Return the (x, y) coordinate for the center point of the cell that contains the specified text.  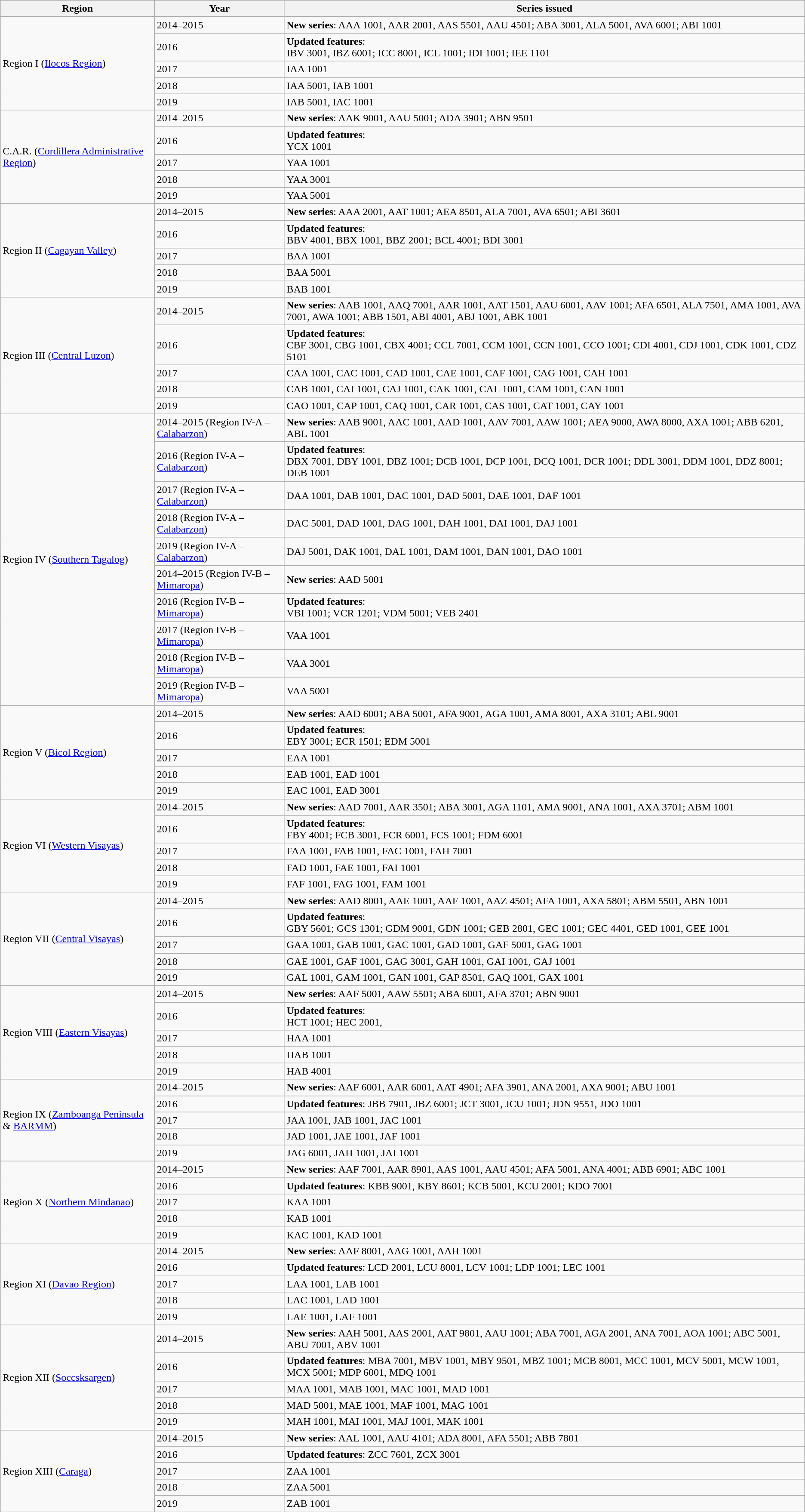
New series: AAA 2001, AAT 1001; AEA 8501, ALA 7001, AVA 6501; ABI 3601 (544, 212)
Updated features: JBB 7901, JBZ 6001; JCT 3001, JCU 1001; JDN 9551, JDO 1001 (544, 1104)
Updated features:VBI 1001; VCR 1201; VDM 5001; VEB 2401 (544, 607)
New series: AAH 5001, AAS 2001, AAT 9801, AAU 1001; ABA 7001, AGA 2001, ANA 7001, AOA 1001; ABC 5001, ABU 7001, ABV 1001 (544, 1339)
Updated features:HCT 1001; HEC 2001, (544, 1016)
New series: AAF 7001, AAR 8901, AAS 1001, AAU 4501; AFA 5001, ANA 4001; ABB 6901; ABC 1001 (544, 1169)
2018 (Region IV-B – Mimaropa) (219, 663)
2018 (Region IV-A – Calabarzon) (219, 523)
2016 (Region IV-B – Mimaropa) (219, 607)
CAA 1001, CAC 1001, CAD 1001, CAE 1001, CAF 1001, CAG 1001, CAH 1001 (544, 373)
ZAA 1001 (544, 1471)
C.A.R. (Cordillera Administrative Region) (77, 157)
HAA 1001 (544, 1038)
Updated features: KBB 9001, KBY 8601; KCB 5001, KCU 2001; KDO 7001 (544, 1186)
2019 (Region IV-B – Mimaropa) (219, 692)
HAB 1001 (544, 1055)
Region V (Bicol Region) (77, 752)
BAA 5001 (544, 273)
Series issued (544, 9)
New series: AAF 5001, AAW 5501; ABA 6001, AFA 3701; ABN 9001 (544, 994)
Region VII (Central Visayas) (77, 939)
Updated features:BBV 4001, BBX 1001, BBZ 2001; BCL 4001; BDI 3001 (544, 234)
BAA 1001 (544, 256)
DAC 5001, DAD 1001, DAG 1001, DAH 1001, DAI 1001, DAJ 1001 (544, 523)
New series: AAF 6001, AAR 6001, AAT 4901; AFA 3901, ANA 2001, AXA 9001; ABU 1001 (544, 1087)
EAC 1001, EAD 3001 (544, 791)
Region IX (Zamboanga Peninsula & BARMM) (77, 1120)
YAA 3001 (544, 179)
VAA 1001 (544, 635)
New series: AAF 8001, AAG 1001, AAH 1001 (544, 1251)
Region (77, 9)
New series: AAD 5001 (544, 579)
Updated features: ZCC 7601, ZCX 3001 (544, 1454)
LAA 1001, LAB 1001 (544, 1284)
YAA 1001 (544, 163)
CAB 1001, CAI 1001, CAJ 1001, CAK 1001, CAL 1001, CAM 1001, CAN 1001 (544, 389)
Region VIII (Eastern Visayas) (77, 1032)
Region XII (Soccsksargen) (77, 1377)
CAO 1001, CAP 1001, CAQ 1001, CAR 1001, CAS 1001, CAT 1001, CAY 1001 (544, 406)
Updated features:DBX 7001, DBY 1001, DBZ 1001; DCB 1001, DCP 1001, DCQ 1001, DCR 1001; DDL 3001, DDM 1001, DDZ 8001; DEB 1001 (544, 462)
Year (219, 9)
EAB 1001, EAD 1001 (544, 774)
Region VI (Western Visayas) (77, 846)
Updated features: MBA 7001, MBV 1001, MBY 9501, MBZ 1001; MCB 8001, MCC 1001, MCV 5001, MCW 1001, MCX 5001; MDP 6001, MDQ 1001 (544, 1367)
New series: AAD 8001, AAE 1001, AAF 1001, AAZ 4501; AFA 1001, AXA 5801; ABM 5501, ABN 1001 (544, 900)
2017 (Region IV-A – Calabarzon) (219, 496)
GAL 1001, GAM 1001, GAN 1001, GAP 8501, GAQ 1001, GAX 1001 (544, 978)
Updated features:IBV 3001, IBZ 6001; ICC 8001, ICL 1001; IDI 1001; IEE 1101 (544, 47)
Region IV (Southern Tagalog) (77, 560)
Updated features:EBY 3001; ECR 1501; EDM 5001 (544, 736)
DAA 1001, DAB 1001, DAC 1001, DAD 5001, DAE 1001, DAF 1001 (544, 496)
FAF 1001, FAG 1001, FAM 1001 (544, 884)
VAA 3001 (544, 663)
Region XI (Davao Region) (77, 1284)
LAC 1001, LAD 1001 (544, 1300)
Region III (Central Luzon) (77, 355)
Region II (Cagayan Valley) (77, 250)
Region I (Ilocos Region) (77, 64)
FAA 1001, FAB 1001, FAC 1001, FAH 7001 (544, 851)
2014–2015 (Region IV-A – Calabarzon) (219, 428)
JAA 1001, JAB 1001, JAC 1001 (544, 1120)
Region XIII (Caraga) (77, 1471)
New series: AAK 9001, AAU 5001; ADA 3901; ABN 9501 (544, 118)
KAB 1001 (544, 1218)
MAH 1001, MAI 1001, MAJ 1001, MAK 1001 (544, 1422)
KAC 1001, KAD 1001 (544, 1235)
New series: AAD 7001, AAR 3501; ABA 3001, AGA 1101, AMA 9001, ANA 1001, AXA 3701; ABM 1001 (544, 807)
GAE 1001, GAF 1001, GAG 3001, GAH 1001, GAI 1001, GAJ 1001 (544, 961)
2017 (Region IV-B – Mimaropa) (219, 635)
YAA 5001 (544, 195)
ZAB 1001 (544, 1503)
BAB 1001 (544, 289)
JAD 1001, JAE 1001, JAF 1001 (544, 1136)
Updated features: LCD 2001, LCU 8001, LCV 1001; LDP 1001; LEC 1001 (544, 1268)
EAA 1001 (544, 758)
MAA 1001, MAB 1001, MAC 1001, MAD 1001 (544, 1389)
2014–2015 (Region IV-B – Mimaropa) (219, 579)
Region X (Northern Mindanao) (77, 1202)
LAE 1001, LAF 1001 (544, 1317)
ZAA 5001 (544, 1487)
New series: AAA 1001, AAR 2001, AAS 5501, AAU 4501; ABA 3001, ALA 5001, AVA 6001; ABI 1001 (544, 25)
KAA 1001 (544, 1202)
FAD 1001, FAE 1001, FAI 1001 (544, 868)
2019 (Region IV-A – Calabarzon) (219, 551)
IAA 1001 (544, 69)
IAA 5001, IAB 1001 (544, 86)
New series: AAD 6001; ABA 5001, AFA 9001, AGA 1001, AMA 8001, AXA 3101; ABL 9001 (544, 714)
Updated features:YCX 1001 (544, 140)
DAJ 5001, DAK 1001, DAL 1001, DAM 1001, DAN 1001, DAO 1001 (544, 551)
New series: AAB 9001, AAC 1001, AAD 1001, AAV 7001, AAW 1001; AEA 9000, AWA 8000, AXA 1001; ABB 6201, ABL 1001 (544, 428)
VAA 5001 (544, 692)
Updated features:GBY 5601; GCS 1301; GDM 9001, GDN 1001; GEB 2801, GEC 1001; GEC 4401, GED 1001, GEE 1001 (544, 922)
MAD 5001, MAE 1001, MAF 1001, MAG 1001 (544, 1405)
HAB 4001 (544, 1071)
Updated features:CBF 3001, CBG 1001, CBX 4001; CCL 7001, CCM 1001, CCN 1001, CCO 1001; CDI 4001, CDJ 1001, CDK 1001, CDZ 5101 (544, 345)
IAB 5001, IAC 1001 (544, 102)
New series: AAL 1001, AAU 4101; ADA 8001, AFA 5501; ABB 7801 (544, 1438)
GAA 1001, GAB 1001, GAC 1001, GAD 1001, GAF 5001, GAG 1001 (544, 945)
Updated features:FBY 4001; FCB 3001, FCR 6001, FCS 1001; FDM 6001 (544, 829)
2016 (Region IV-A – Calabarzon) (219, 462)
JAG 6001, JAH 1001, JAI 1001 (544, 1153)
